For the text-containing cell, return its midpoint in [X, Y] coordinate format. 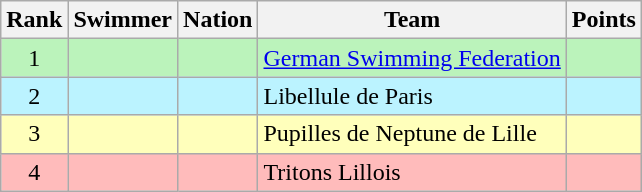
4 [34, 172]
1 [34, 58]
Pupilles de Neptune de Lille [412, 134]
Swimmer [123, 20]
3 [34, 134]
Tritons Lillois [412, 172]
Nation [218, 20]
German Swimming Federation [412, 58]
Team [412, 20]
Libellule de Paris [412, 96]
Points [604, 20]
Rank [34, 20]
2 [34, 96]
